Return the [X, Y] coordinate for the center point of the cell that contains the specified text.  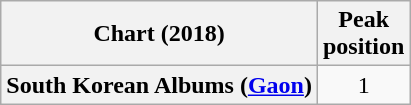
Chart (2018) [160, 34]
South Korean Albums (Gaon) [160, 85]
Peak position [363, 34]
1 [363, 85]
